Return the (x, y) coordinate for the center point of the cell that contains the specified text.  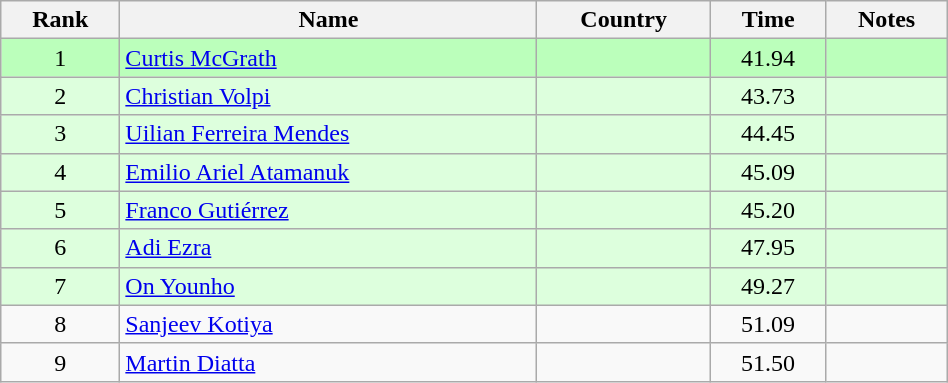
47.95 (768, 248)
49.27 (768, 286)
45.09 (768, 172)
On Younho (328, 286)
Adi Ezra (328, 248)
Franco Gutiérrez (328, 210)
43.73 (768, 96)
8 (60, 324)
Martin Diatta (328, 362)
3 (60, 134)
5 (60, 210)
51.09 (768, 324)
Sanjeev Kotiya (328, 324)
Emilio Ariel Atamanuk (328, 172)
2 (60, 96)
9 (60, 362)
Notes (886, 20)
1 (60, 58)
44.45 (768, 134)
7 (60, 286)
41.94 (768, 58)
Uilian Ferreira Mendes (328, 134)
Rank (60, 20)
Name (328, 20)
Time (768, 20)
Country (624, 20)
51.50 (768, 362)
45.20 (768, 210)
4 (60, 172)
Christian Volpi (328, 96)
Curtis McGrath (328, 58)
6 (60, 248)
